Output the (X, Y) coordinate of the center of the cell containing the given text.  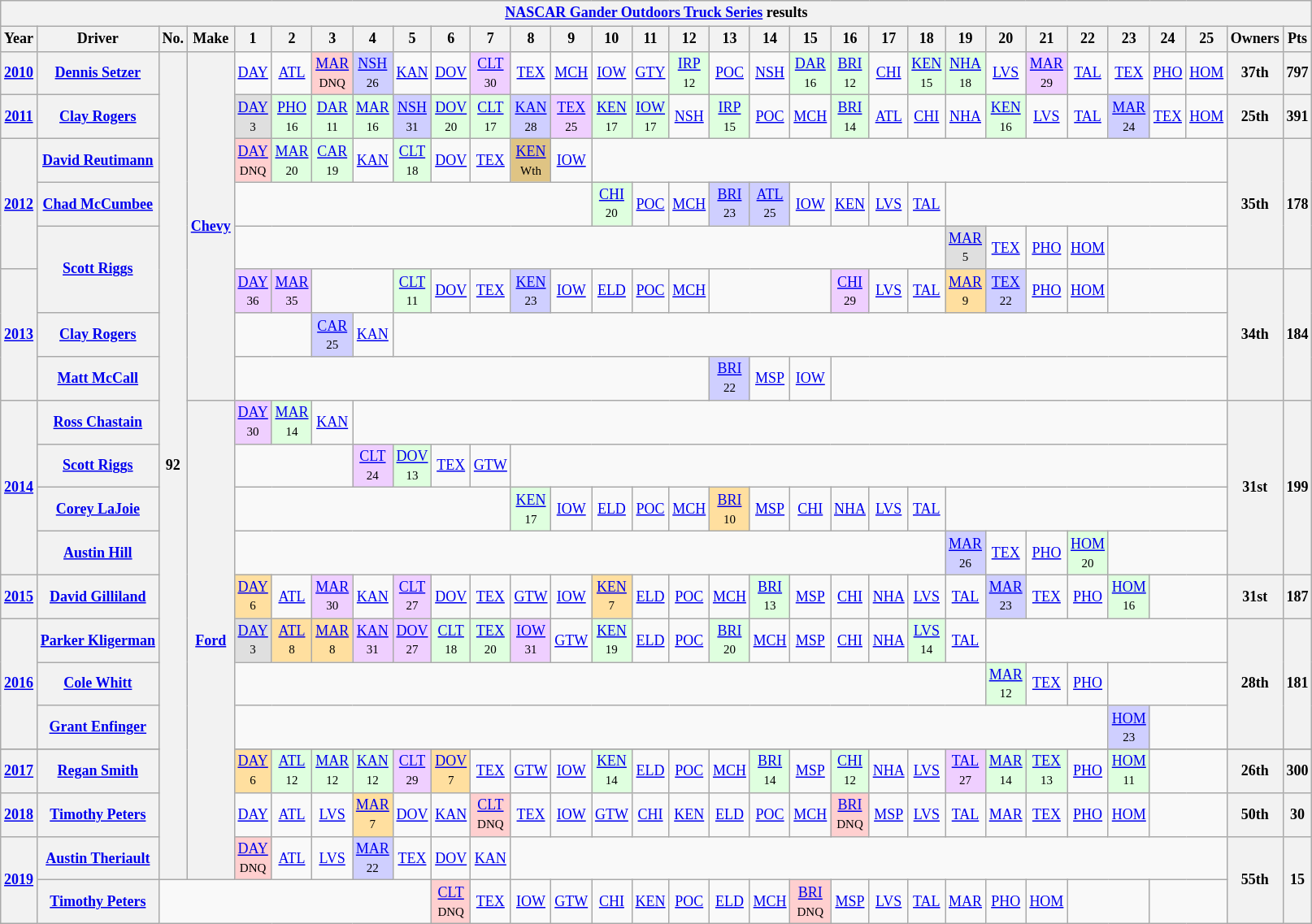
50th (1255, 815)
CAR25 (332, 335)
CLT27 (412, 596)
CLT17 (491, 117)
797 (1297, 73)
IOW31 (531, 640)
1 (253, 39)
Make (211, 39)
KEN15 (927, 73)
ATL8 (292, 640)
23 (1128, 39)
Owners (1255, 39)
12 (689, 39)
KEN19 (612, 640)
DAY30 (253, 422)
KEN16 (1006, 117)
20 (1006, 39)
Austin Hill (98, 553)
HOM16 (1128, 596)
KAN12 (373, 771)
5 (412, 39)
MAR20 (292, 160)
CAR19 (332, 160)
MAR16 (373, 117)
37th (1255, 73)
Ross Chastain (98, 422)
Austin Theriault (98, 858)
8 (531, 39)
11 (650, 39)
KAN28 (531, 117)
IRP15 (730, 117)
NASCAR Gander Outdoors Truck Series results (657, 13)
KEN7 (612, 596)
17 (888, 39)
DOV20 (451, 117)
4 (373, 39)
55th (1255, 879)
187 (1297, 596)
Ford (211, 640)
PHO16 (292, 117)
10 (612, 39)
30 (1297, 815)
19 (966, 39)
BRI22 (730, 379)
CLT29 (412, 771)
MAR5 (966, 248)
Grant Enfinger (98, 727)
CLT11 (412, 291)
Driver (98, 39)
9 (571, 39)
2012 (20, 203)
28th (1255, 684)
CHI29 (850, 291)
LVS14 (927, 640)
MAR35 (292, 291)
David Gilliland (98, 596)
2016 (20, 684)
2 (292, 39)
HOM11 (1128, 771)
25 (1206, 39)
Chad McCumbee (98, 204)
18 (927, 39)
NSH26 (373, 73)
MARDNQ (332, 73)
MAR22 (373, 858)
6 (451, 39)
BRI23 (730, 204)
7 (491, 39)
300 (1297, 771)
NHA18 (966, 73)
Regan Smith (98, 771)
2011 (20, 117)
CHI20 (612, 204)
NSH31 (412, 117)
BRI12 (850, 73)
2015 (20, 596)
CLT24 (373, 466)
MAR7 (373, 815)
MAR8 (332, 640)
16 (850, 39)
26th (1255, 771)
DOV13 (412, 466)
22 (1088, 39)
92 (172, 466)
BRI20 (730, 640)
184 (1297, 335)
13 (730, 39)
TEX13 (1047, 771)
181 (1297, 684)
TEX25 (571, 117)
MAR30 (332, 596)
Chevy (211, 226)
3 (332, 39)
HOM23 (1128, 727)
KEN14 (612, 771)
Pts (1297, 39)
MAR23 (1006, 596)
2019 (20, 879)
199 (1297, 488)
391 (1297, 117)
2010 (20, 73)
KAN31 (373, 640)
2013 (20, 335)
No. (172, 39)
Year (20, 39)
TEX22 (1006, 291)
DAR16 (810, 73)
MAR26 (966, 553)
CLT30 (491, 73)
2018 (20, 815)
BRI10 (730, 510)
MAR24 (1128, 117)
178 (1297, 203)
CHI12 (850, 771)
DAY36 (253, 291)
34th (1255, 335)
IOW17 (650, 117)
Matt McCall (98, 379)
DAR11 (332, 117)
Dennis Setzer (98, 73)
HOM20 (1088, 553)
Corey LaJoie (98, 510)
ATL25 (770, 204)
TAL27 (966, 771)
DOV27 (412, 640)
KENWth (531, 160)
MAR9 (966, 291)
IRP12 (689, 73)
GTY (650, 73)
KEN23 (531, 291)
2017 (20, 771)
BRI13 (770, 596)
25th (1255, 117)
DOV7 (451, 771)
35th (1255, 203)
David Reutimann (98, 160)
21 (1047, 39)
2014 (20, 488)
Cole Whitt (98, 683)
MAR29 (1047, 73)
ATL12 (292, 771)
24 (1167, 39)
Parker Kligerman (98, 640)
14 (770, 39)
TEX20 (491, 640)
